For the text-containing cell, return its midpoint in [X, Y] coordinate format. 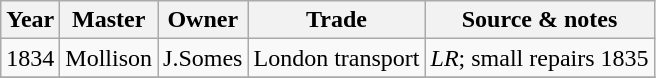
LR; small repairs 1835 [540, 58]
Source & notes [540, 20]
Master [109, 20]
London transport [336, 58]
Owner [203, 20]
J.Somes [203, 58]
1834 [30, 58]
Trade [336, 20]
Year [30, 20]
Mollison [109, 58]
